From the cell containing the given text, extract its center point as (x, y) coordinate. 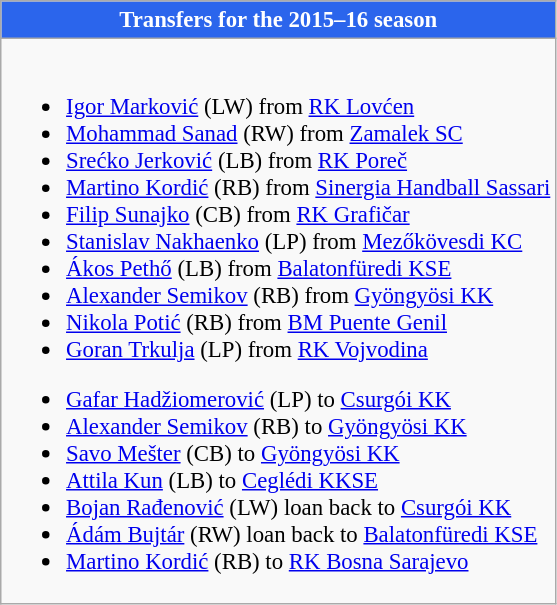
Transfers for the 2015–16 season (278, 20)
